Return the [x, y] coordinate for the center point of the cell that contains the specified text.  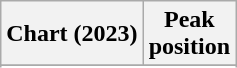
Peakposition [189, 34]
Chart (2023) [72, 34]
